Return [x, y] of the center of cell containing provided text 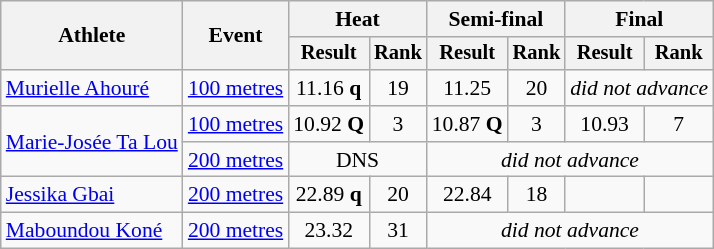
DNS [357, 160]
Final [639, 19]
Murielle Ahouré [92, 88]
Marie-Josée Ta Lou [92, 142]
Athlete [92, 36]
10.92 Q [328, 124]
Maboundou Koné [92, 231]
22.84 [468, 195]
10.93 [604, 124]
23.32 [328, 231]
Semi-final [496, 19]
11.25 [468, 88]
Event [236, 36]
Jessika Gbai [92, 195]
19 [398, 88]
10.87 Q [468, 124]
7 [678, 124]
11.16 q [328, 88]
18 [537, 195]
Heat [357, 19]
22.89 q [328, 195]
31 [398, 231]
